Search for the cell housing the specified text and yield its (x, y) center coordinate. 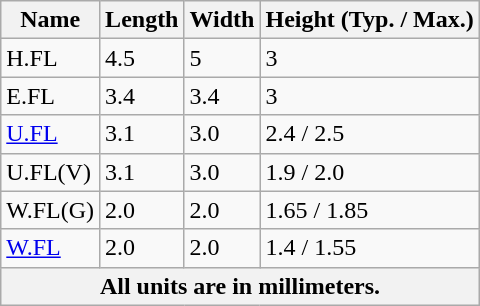
U.FL(V) (50, 172)
Width (222, 20)
H.FL (50, 58)
All units are in millimeters. (240, 286)
W.FL(G) (50, 210)
1.65 / 1.85 (370, 210)
1.4 / 1.55 (370, 248)
U.FL (50, 134)
Name (50, 20)
5 (222, 58)
1.9 / 2.0 (370, 172)
E.FL (50, 96)
Length (142, 20)
4.5 (142, 58)
Height (Typ. / Max.) (370, 20)
2.4 / 2.5 (370, 134)
W.FL (50, 248)
